Provide the [X, Y] coordinate of the cell's center where the given text is located.  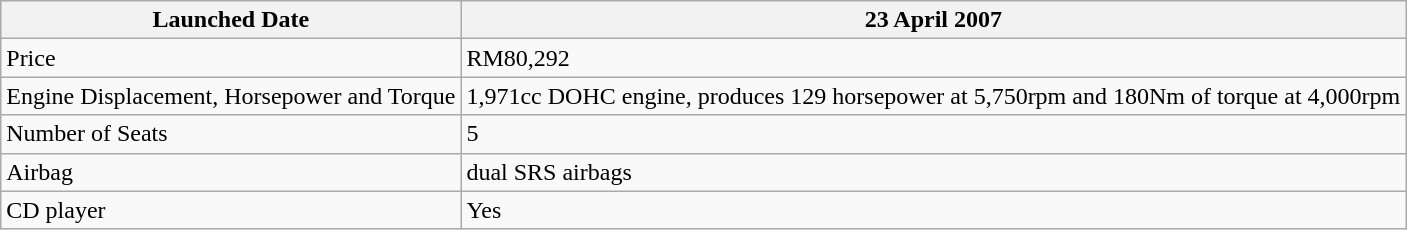
RM80,292 [934, 58]
Engine Displacement, Horsepower and Torque [231, 96]
Number of Seats [231, 134]
23 April 2007 [934, 20]
5 [934, 134]
dual SRS airbags [934, 172]
Yes [934, 210]
Price [231, 58]
1,971cc DOHC engine, produces 129 horsepower at 5,750rpm and 180Nm of torque at 4,000rpm [934, 96]
Airbag [231, 172]
CD player [231, 210]
Launched Date [231, 20]
